Output the (X, Y) coordinate of the center of the cell containing the given text.  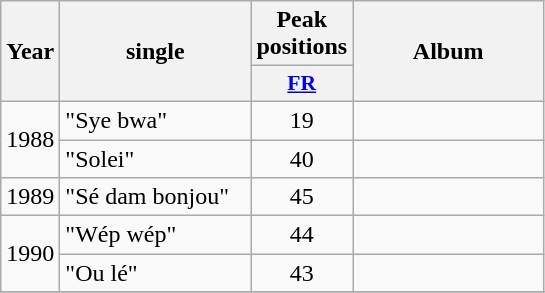
FR (302, 84)
1990 (30, 254)
40 (302, 159)
"Sye bwa" (156, 120)
"Ou lé" (156, 273)
19 (302, 120)
Peak positions (302, 34)
43 (302, 273)
1989 (30, 197)
single (156, 52)
"Sé dam bonjou" (156, 197)
Album (448, 52)
Year (30, 52)
1988 (30, 139)
44 (302, 235)
"Solei" (156, 159)
45 (302, 197)
"Wép wép" (156, 235)
